For the text-containing cell, return its midpoint in [x, y] coordinate format. 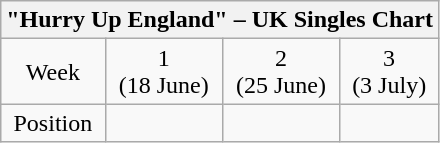
1(18 June) [164, 72]
2(25 June) [280, 72]
3(3 July) [390, 72]
Position [53, 123]
Week [53, 72]
"Hurry Up England" – UK Singles Chart [220, 20]
